From the cell containing the given text, extract its center point as (X, Y) coordinate. 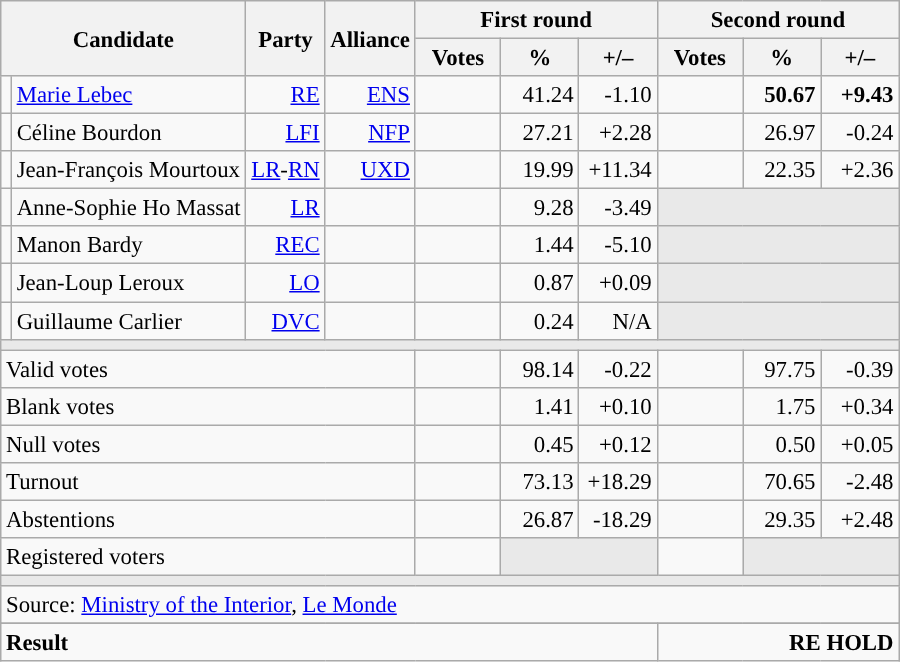
Source: Ministry of the Interior, Le Monde (450, 605)
Jean-François Mourtoux (128, 170)
73.13 (540, 482)
LFI (286, 133)
Jean-Loup Leroux (128, 283)
Party (286, 38)
97.75 (782, 369)
Alliance (370, 38)
RE HOLD (778, 643)
+2.36 (860, 170)
ENS (370, 95)
N/A (618, 321)
Blank votes (208, 406)
0.24 (540, 321)
Registered voters (208, 557)
Anne-Sophie Ho Massat (128, 208)
+0.10 (618, 406)
0.50 (782, 444)
+9.43 (860, 95)
Valid votes (208, 369)
0.45 (540, 444)
-0.24 (860, 133)
98.14 (540, 369)
-0.22 (618, 369)
REC (286, 245)
LR (286, 208)
70.65 (782, 482)
26.97 (782, 133)
DVC (286, 321)
Marie Lebec (128, 95)
-18.29 (618, 519)
-1.10 (618, 95)
+18.29 (618, 482)
9.28 (540, 208)
Second round (778, 20)
First round (536, 20)
Result (329, 643)
+2.28 (618, 133)
0.87 (540, 283)
22.35 (782, 170)
41.24 (540, 95)
-3.49 (618, 208)
26.87 (540, 519)
50.67 (782, 95)
UXD (370, 170)
LO (286, 283)
-2.48 (860, 482)
Turnout (208, 482)
+0.09 (618, 283)
RE (286, 95)
+0.12 (618, 444)
Null votes (208, 444)
Candidate (124, 38)
1.44 (540, 245)
19.99 (540, 170)
-5.10 (618, 245)
27.21 (540, 133)
Guillaume Carlier (128, 321)
+0.34 (860, 406)
Manon Bardy (128, 245)
LR-RN (286, 170)
+2.48 (860, 519)
+11.34 (618, 170)
1.75 (782, 406)
-0.39 (860, 369)
1.41 (540, 406)
Abstentions (208, 519)
Céline Bourdon (128, 133)
+0.05 (860, 444)
NFP (370, 133)
29.35 (782, 519)
